Identify which cell holds the provided text, then report its [x, y] central coordinate. 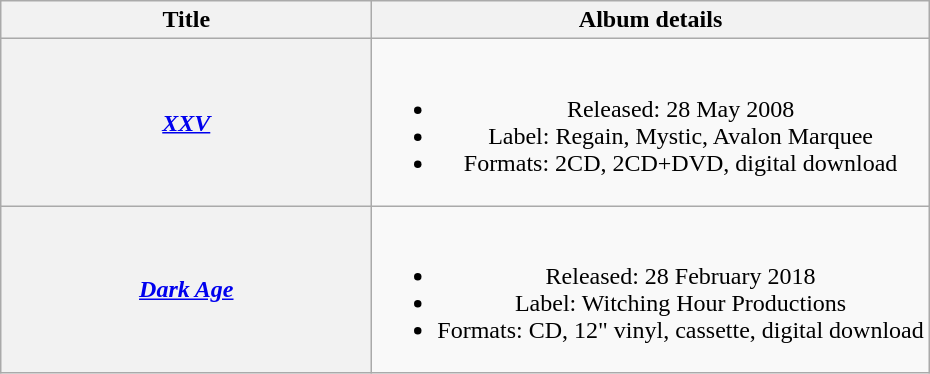
Released: 28 May 2008Label: Regain, Mystic, Avalon MarqueeFormats: 2CD, 2CD+DVD, digital download [650, 122]
Title [186, 20]
XXV [186, 122]
Album details [650, 20]
Released: 28 February 2018Label: Witching Hour ProductionsFormats: CD, 12" vinyl, cassette, digital download [650, 290]
Dark Age [186, 290]
